Locate the cell with the specified text and output its (X, Y) center coordinate. 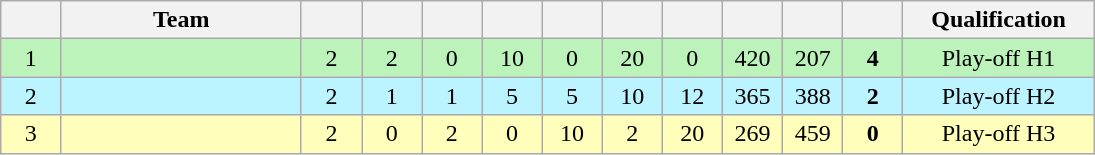
388 (813, 96)
4 (873, 58)
365 (752, 96)
12 (692, 96)
207 (813, 58)
459 (813, 134)
420 (752, 58)
Play-off H2 (998, 96)
Play-off H3 (998, 134)
Play-off H1 (998, 58)
Qualification (998, 20)
269 (752, 134)
3 (31, 134)
Team (182, 20)
